Find where the given text appears and provide that cell's center as [X, Y] coordinate. 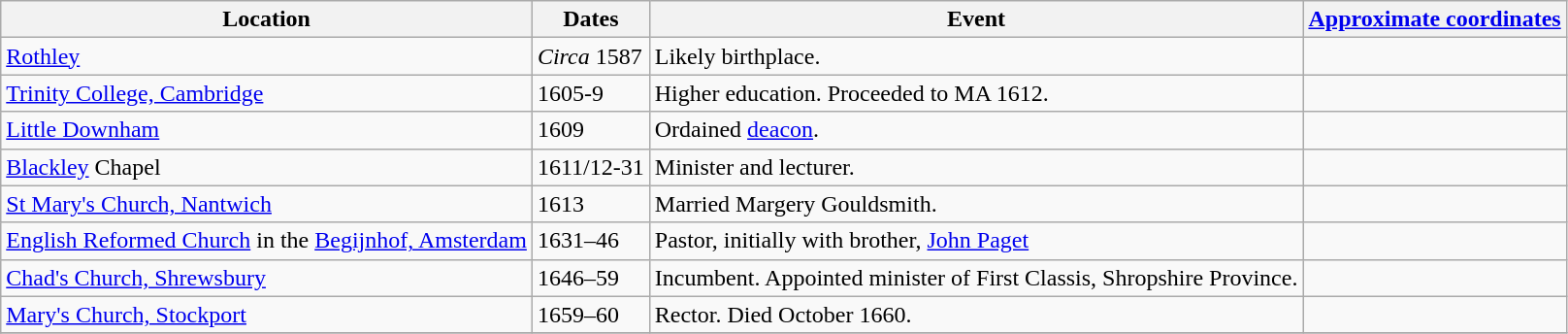
Rothley [267, 56]
Ordained deacon. [976, 130]
1611/12-31 [590, 167]
Blackley Chapel [267, 167]
Little Downham [267, 130]
1609 [590, 130]
Chad's Church, Shrewsbury [267, 278]
Circa 1587 [590, 56]
Approximate coordinates [1434, 19]
Dates [590, 19]
Pastor, initially with brother, John Paget [976, 241]
Likely birthplace. [976, 56]
Married Margery Gouldsmith. [976, 204]
Mary's Church, Stockport [267, 315]
1659–60 [590, 315]
1613 [590, 204]
Higher education. Proceeded to MA 1612. [976, 93]
Rector. Died October 1660. [976, 315]
1605-9 [590, 93]
St Mary's Church, Nantwich [267, 204]
Location [267, 19]
Incumbent. Appointed minister of First Classis, Shropshire Province. [976, 278]
Event [976, 19]
1631–46 [590, 241]
Trinity College, Cambridge [267, 93]
Minister and lecturer. [976, 167]
English Reformed Church in the Begijnhof, Amsterdam [267, 241]
1646–59 [590, 278]
